Pinpoint the cell where the given text exists, returning its [X, Y] midpoint coordinate. 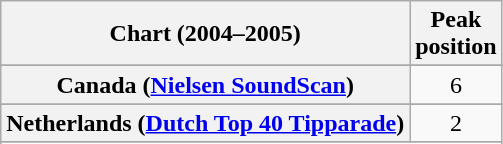
Peakposition [456, 34]
2 [456, 123]
Canada (Nielsen SoundScan) [206, 85]
Chart (2004–2005) [206, 34]
Netherlands (Dutch Top 40 Tipparade) [206, 123]
6 [456, 85]
